Locate the cell with the specified text and output its (X, Y) center coordinate. 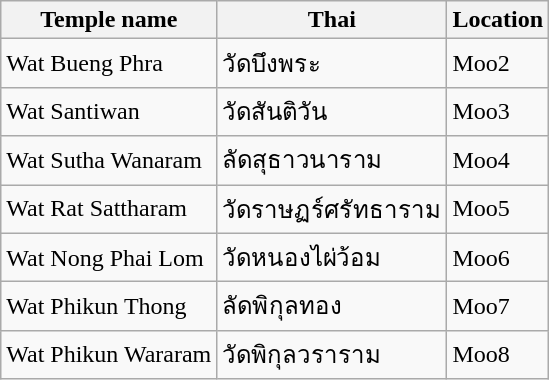
วัดบึงพระ (332, 64)
วัดราษฏร์ศรัทธาราม (332, 208)
Moo2 (498, 64)
Wat Rat Sattharam (109, 208)
Moo4 (498, 160)
Wat Nong Phai Lom (109, 258)
วัดสันติวัน (332, 112)
Moo5 (498, 208)
Wat Sutha Wanaram (109, 160)
วัดหนองไผ่ว้อม (332, 258)
Moo7 (498, 306)
Temple name (109, 20)
Moo6 (498, 258)
Wat Phikun Wararam (109, 354)
Wat Phikun Thong (109, 306)
Location (498, 20)
Wat Bueng Phra (109, 64)
ลัดสุธาวนาราม (332, 160)
Thai (332, 20)
Moo3 (498, 112)
วัดพิกุลวราราม (332, 354)
Wat Santiwan (109, 112)
ลัดพิกุลทอง (332, 306)
Moo8 (498, 354)
